Provide the [x, y] coordinate of the cell's center where the given text is located.  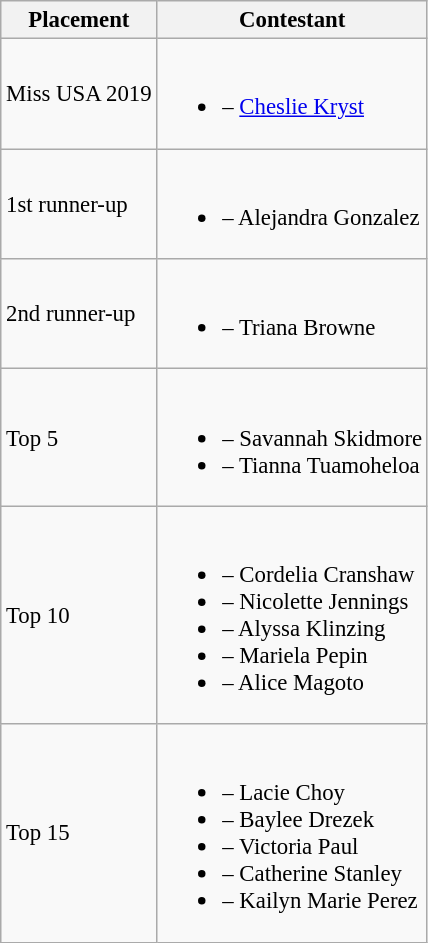
Miss USA 2019 [79, 94]
1st runner-up [79, 204]
– Savannah Skidmore – Tianna Tuamoheloa [292, 438]
Top 15 [79, 833]
Top 10 [79, 615]
– Lacie Choy – Baylee Drezek – Victoria Paul – Catherine Stanley – Kailyn Marie Perez [292, 833]
– Alejandra Gonzalez [292, 204]
Contestant [292, 20]
Top 5 [79, 438]
2nd runner-up [79, 314]
Placement [79, 20]
– Triana Browne [292, 314]
– Cheslie Kryst [292, 94]
– Cordelia Cranshaw – Nicolette Jennings – Alyssa Klinzing – Mariela Pepin – Alice Magoto [292, 615]
